Return the (X, Y) coordinate for the center point of the cell that contains the specified text.  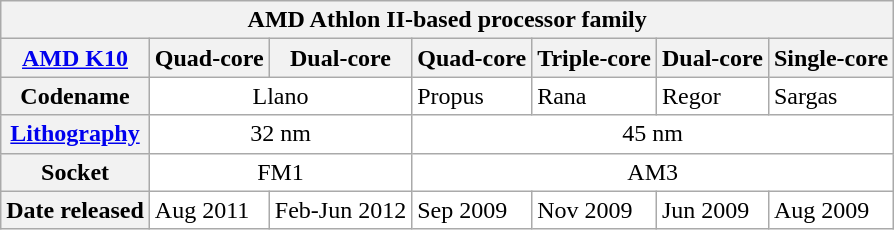
AMD K10 (76, 58)
Jun 2009 (712, 210)
Aug 2009 (830, 210)
Date released (76, 210)
FM1 (280, 172)
Codename (76, 96)
45 nm (653, 134)
Propus (472, 96)
Socket (76, 172)
Aug 2011 (209, 210)
AMD Athlon II-based processor family (448, 20)
AM3 (653, 172)
Nov 2009 (594, 210)
Regor (712, 96)
Rana (594, 96)
Llano (280, 96)
32 nm (280, 134)
Sargas (830, 96)
Triple-core (594, 58)
Single-core (830, 58)
Lithography (76, 134)
Feb-Jun 2012 (340, 210)
Sep 2009 (472, 210)
